Extract the [X, Y] coordinate from the center of the cell holding the provided text.  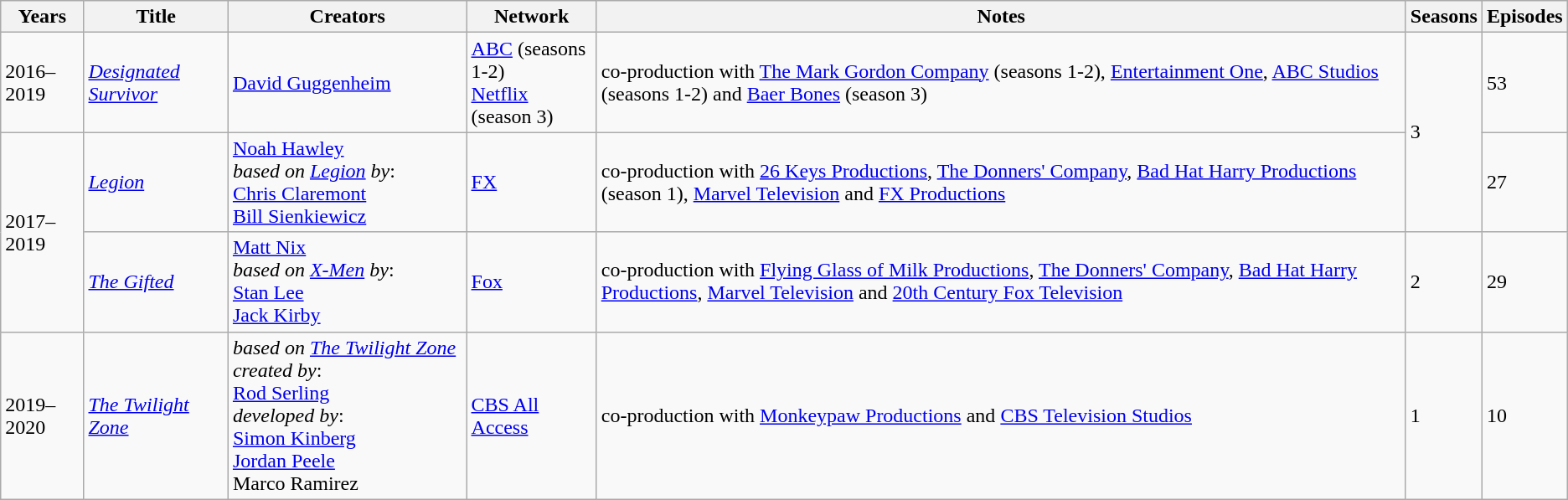
Episodes [1524, 17]
co-production with 26 Keys Productions, The Donners' Company, Bad Hat Harry Productions (season 1), Marvel Television and FX Productions [1001, 183]
Seasons [1444, 17]
Years [42, 17]
1 [1444, 415]
co-production with The Mark Gordon Company (seasons 1-2), Entertainment One, ABC Studios (seasons 1-2) and Baer Bones (season 3) [1001, 82]
The Gifted [156, 281]
CBS All Access [531, 415]
29 [1524, 281]
based on The Twilight Zone created by:Rod Serlingdeveloped by:Simon KinbergJordan PeeleMarco Ramirez [347, 415]
Notes [1001, 17]
3 [1444, 132]
Legion [156, 183]
2019–2020 [42, 415]
2 [1444, 281]
27 [1524, 183]
FX [531, 183]
10 [1524, 415]
Noah Hawleybased on Legion by:Chris ClaremontBill Sienkiewicz [347, 183]
Matt Nixbased on X-Men by:Stan LeeJack Kirby [347, 281]
Designated Survivor [156, 82]
Network [531, 17]
2017–2019 [42, 232]
co-production with Monkeypaw Productions and CBS Television Studios [1001, 415]
53 [1524, 82]
Title [156, 17]
Fox [531, 281]
2016–2019 [42, 82]
Creators [347, 17]
The Twilight Zone [156, 415]
ABC (seasons 1-2)Netflix (season 3) [531, 82]
David Guggenheim [347, 82]
